Output the [x, y] coordinate of the center of the cell containing the given text.  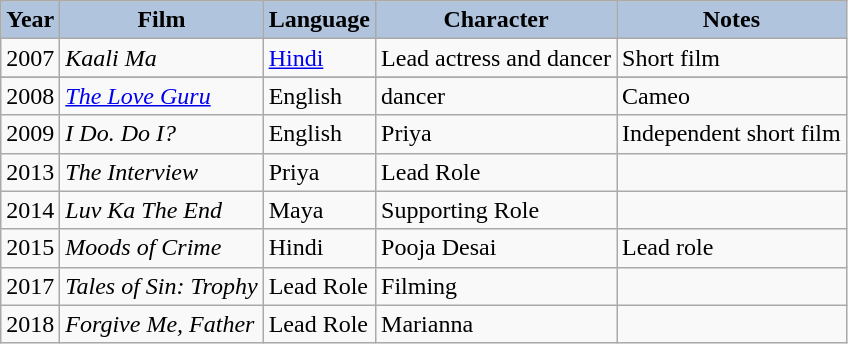
Short film [731, 58]
2018 [30, 324]
Forgive Me, Father [162, 324]
2013 [30, 172]
Language [319, 20]
Year [30, 20]
2014 [30, 210]
dancer [496, 96]
Character [496, 20]
Pooja Desai [496, 248]
2017 [30, 286]
The Love Guru [162, 96]
Lead actress and dancer [496, 58]
Filming [496, 286]
I Do. Do I? [162, 134]
Tales of Sin: Trophy [162, 286]
Marianna [496, 324]
2008 [30, 96]
Independent short film [731, 134]
Cameo [731, 96]
Kaali Ma [162, 58]
Moods of Crime [162, 248]
Notes [731, 20]
Maya [319, 210]
2009 [30, 134]
The Interview [162, 172]
Lead role [731, 248]
Supporting Role [496, 210]
Luv Ka The End [162, 210]
2007 [30, 58]
2015 [30, 248]
Film [162, 20]
